Provide the [X, Y] coordinate of the cell's center where the given text is located.  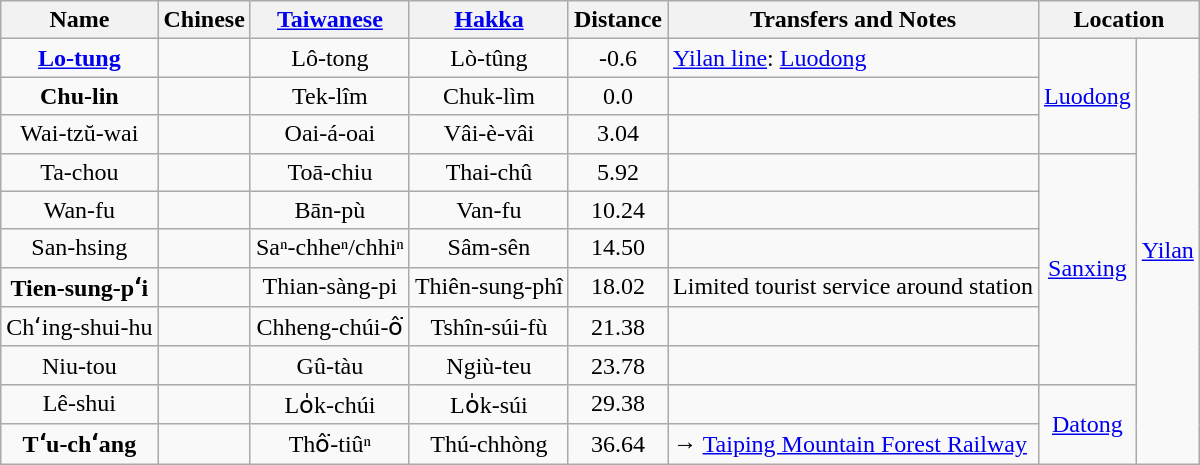
Distance [618, 20]
Lo̍k-chúi [330, 404]
Location [1120, 20]
Niu-tou [80, 365]
23.78 [618, 365]
Toā-chiu [330, 172]
Thian-sàng-pi [330, 287]
Yilan [1168, 252]
Tshîn-súi-fù [488, 327]
29.38 [618, 404]
5.92 [618, 172]
Vâi-è-vâi [488, 134]
Sâm-sên [488, 248]
Datong [1088, 424]
San-hsing [80, 248]
Transfers and Notes [854, 20]
14.50 [618, 248]
Thiên-sung-phî [488, 287]
Tʻu-chʻang [80, 444]
Chu-lin [80, 96]
18.02 [618, 287]
Lô-tong [330, 58]
Van-fu [488, 210]
10.24 [618, 210]
Thai-chû [488, 172]
Name [80, 20]
Hakka [488, 20]
Chʻing-shui-hu [80, 327]
-0.6 [618, 58]
Lo-tung [80, 58]
Luodong [1088, 96]
Sanxing [1088, 268]
Thú-chhòng [488, 444]
Oai-á-oai [330, 134]
0.0 [618, 96]
21.38 [618, 327]
Chuk-lìm [488, 96]
→ Taiping Mountain Forest Railway [854, 444]
Saⁿ-chheⁿ/chhiⁿ [330, 248]
36.64 [618, 444]
Taiwanese [330, 20]
Ngiù-teu [488, 365]
Yilan line: Luodong [854, 58]
Tek-lîm [330, 96]
Wai-tzŭ-wai [80, 134]
Chinese [204, 20]
Gû-tàu [330, 365]
Chheng-chúi-ô͘ [330, 327]
Lê-shui [80, 404]
3.04 [618, 134]
Tien-sung-pʻi [80, 287]
Wan-fu [80, 210]
Thô͘-tiûⁿ [330, 444]
Lo̍k-súi [488, 404]
Limited tourist service around station [854, 287]
Lò-tûng [488, 58]
Ta-chou [80, 172]
Bān-pù [330, 210]
